Search for the cell housing the specified text and yield its (x, y) center coordinate. 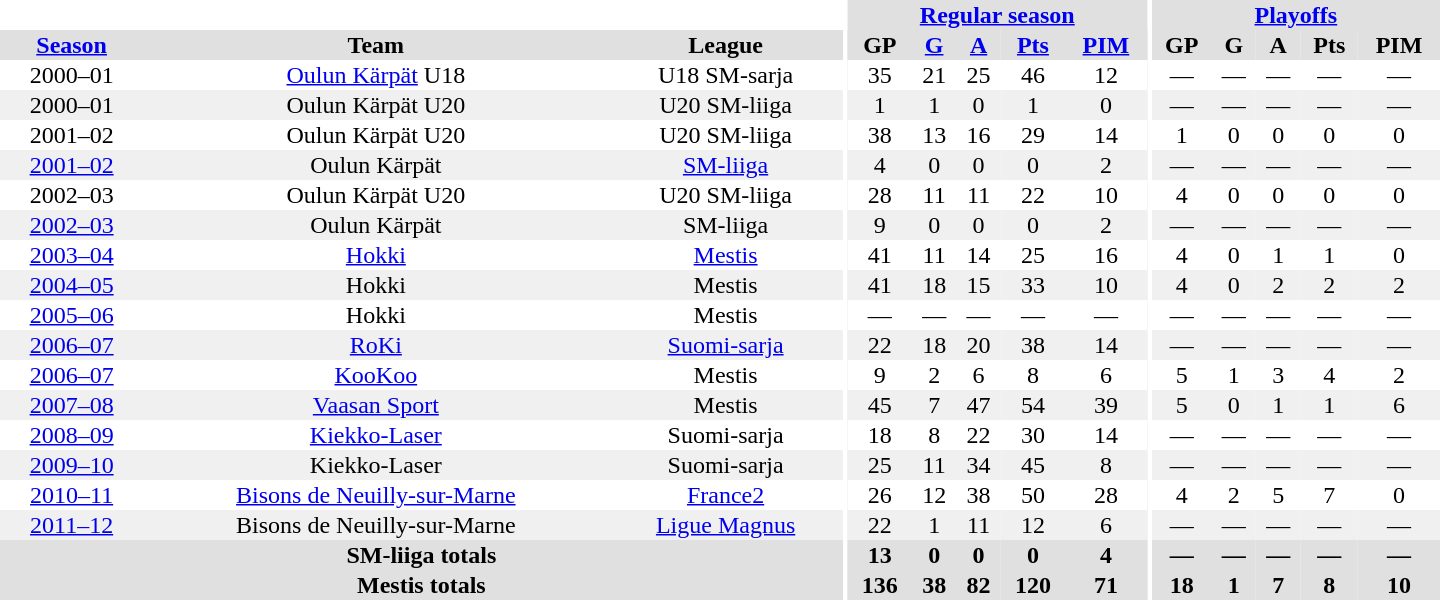
46 (1033, 75)
34 (978, 465)
KooKoo (376, 375)
Ligue Magnus (725, 525)
2007–08 (72, 405)
2009–10 (72, 465)
SM-liiga totals (422, 555)
2004–05 (72, 285)
Oulun Kärpät U18 (376, 75)
League (725, 45)
2008–09 (72, 435)
Team (376, 45)
2005–06 (72, 315)
30 (1033, 435)
Vaasan Sport (376, 405)
20 (978, 345)
Regular season (998, 15)
50 (1033, 495)
71 (1106, 585)
136 (880, 585)
Season (72, 45)
15 (978, 285)
82 (978, 585)
3 (1278, 375)
54 (1033, 405)
France2 (725, 495)
2011–12 (72, 525)
35 (880, 75)
33 (1033, 285)
26 (880, 495)
120 (1033, 585)
21 (934, 75)
RoKi (376, 345)
2010–11 (72, 495)
Mestis totals (422, 585)
Playoffs (1296, 15)
29 (1033, 135)
47 (978, 405)
2003–04 (72, 255)
39 (1106, 405)
U18 SM-sarja (725, 75)
